Identify which cell holds the provided text, then report its [X, Y] central coordinate. 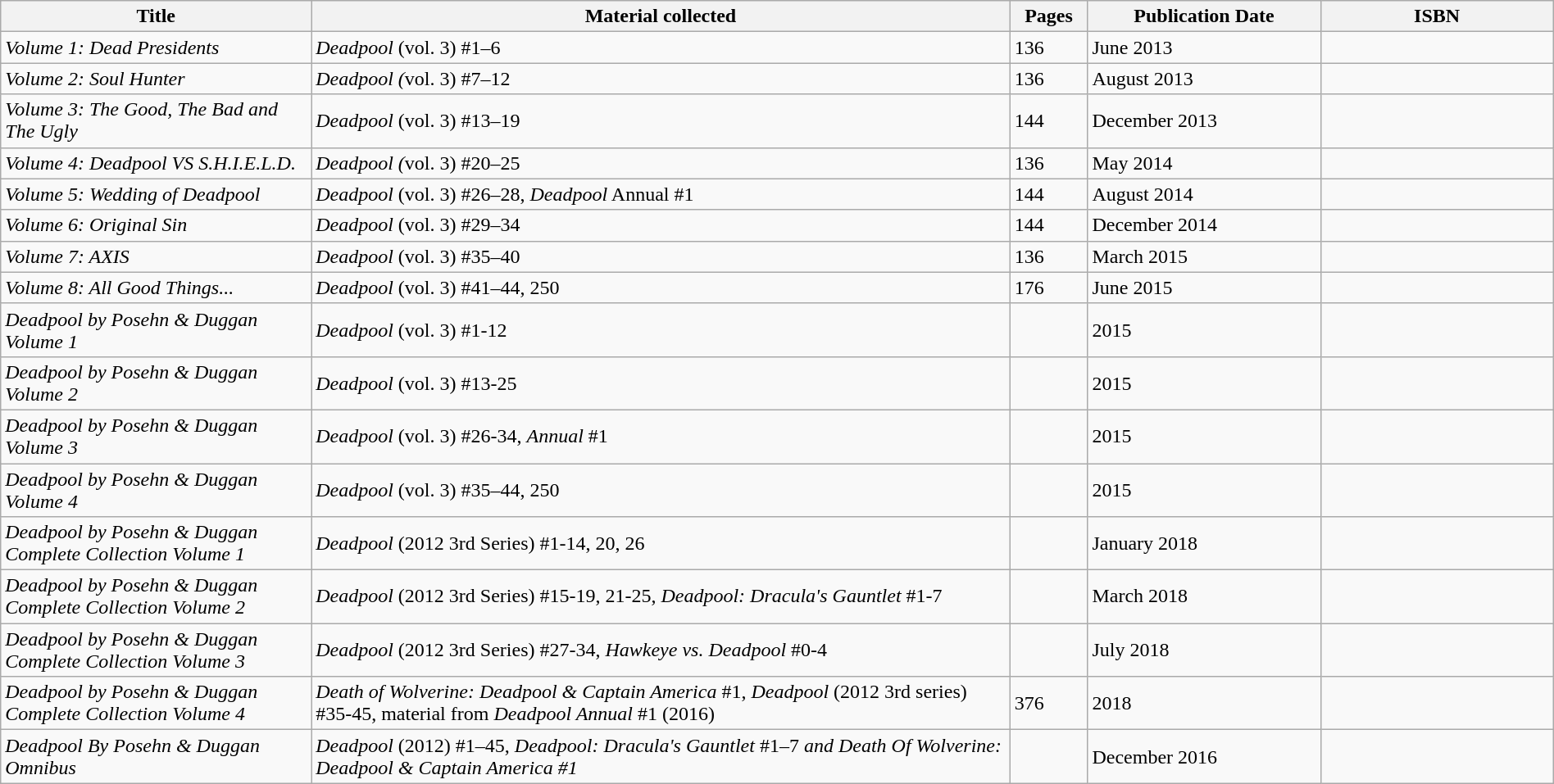
Deadpool (vol. 3) #13-25 [661, 383]
176 [1049, 288]
December 2014 [1204, 225]
May 2014 [1204, 163]
Deadpool (vol. 3) #35–40 [661, 256]
December 2013 [1204, 121]
2018 [1204, 703]
Deadpool by Posehn & Duggan Complete Collection Volume 2 [156, 596]
ISBN [1437, 16]
Deadpool (vol. 3) #41–44, 250 [661, 288]
Deadpool (2012 3rd Series) #27-34, Hawkeye vs. Deadpool #0-4 [661, 650]
Deadpool (vol. 3) #29–34 [661, 225]
Deadpool (vol. 3) #26-34, Annual #1 [661, 436]
Volume 5: Wedding of Deadpool [156, 194]
Deadpool by Posehn & Duggan Volume 3 [156, 436]
Pages [1049, 16]
Deadpool by Posehn & Duggan Volume 2 [156, 383]
Volume 8: All Good Things... [156, 288]
Deadpool (vol. 3) #1–6 [661, 48]
June 2015 [1204, 288]
March 2015 [1204, 256]
July 2018 [1204, 650]
Deadpool (vol. 3) #26–28, Deadpool Annual #1 [661, 194]
Deadpool by Posehn & Duggan Volume 1 [156, 329]
376 [1049, 703]
Deadpool by Posehn & Duggan Complete Collection Volume 1 [156, 544]
March 2018 [1204, 596]
Volume 2: Soul Hunter [156, 79]
Publication Date [1204, 16]
Deadpool (vol. 3) #1-12 [661, 329]
Deadpool (2012 3rd Series) #1-14, 20, 26 [661, 544]
Title [156, 16]
August 2013 [1204, 79]
December 2016 [1204, 757]
Deadpool (vol. 3) #7–12 [661, 79]
Volume 4: Deadpool VS S.H.I.E.L.D. [156, 163]
Volume 7: AXIS [156, 256]
Volume 3: The Good, The Bad and The Ugly [156, 121]
Deadpool (vol. 3) #35–44, 250 [661, 490]
Deadpool by Posehn & Duggan Complete Collection Volume 3 [156, 650]
Material collected [661, 16]
Deadpool (vol. 3) #20–25 [661, 163]
January 2018 [1204, 544]
Deadpool by Posehn & Duggan Complete Collection Volume 4 [156, 703]
Deadpool By Posehn & Duggan Omnibus [156, 757]
Deadpool (2012 3rd Series) #15-19, 21-25, Deadpool: Dracula's Gauntlet #1-7 [661, 596]
Volume 1: Dead Presidents [156, 48]
Deadpool (vol. 3) #13–19 [661, 121]
August 2014 [1204, 194]
Deadpool by Posehn & Duggan Volume 4 [156, 490]
Deadpool (2012) #1–45, Deadpool: Dracula's Gauntlet #1–7 and Death Of Wolverine: Deadpool & Captain America #1 [661, 757]
June 2013 [1204, 48]
Volume 6: Original Sin [156, 225]
Death of Wolverine: Deadpool & Captain America #1, Deadpool (2012 3rd series) #35-45, material from Deadpool Annual #1 (2016) [661, 703]
